For the text-containing cell, return its midpoint in (x, y) coordinate format. 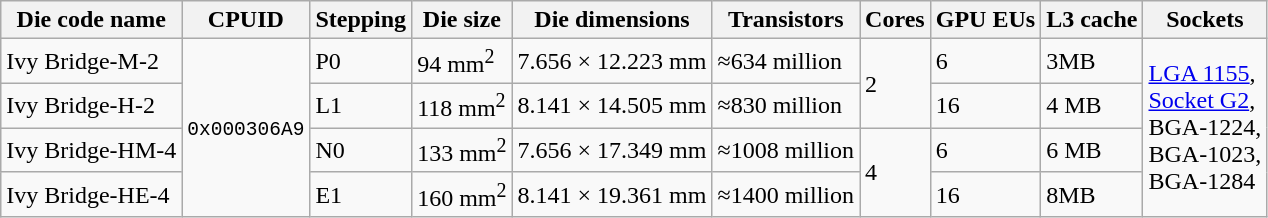
Die size (462, 20)
160 mm2 (462, 194)
7.656 × 12.223 mm (612, 62)
CPUID (246, 20)
N0 (361, 150)
4 MB (1092, 106)
L3 cache (1092, 20)
Ivy Bridge-HE-4 (92, 194)
7.656 × 17.349 mm (612, 150)
2 (896, 84)
≈1400 million (786, 194)
L1 (361, 106)
≈1008 million (786, 150)
≈830 million (786, 106)
GPU EUs (985, 20)
6 MB (1092, 150)
Transistors (786, 20)
P0 (361, 62)
8.141 × 14.505 mm (612, 106)
3MB (1092, 62)
LGA 1155,Socket G2,BGA-1224,BGA-1023,BGA-1284 (1205, 128)
Sockets (1205, 20)
Stepping (361, 20)
8MB (1092, 194)
4 (896, 172)
94 mm2 (462, 62)
0x000306A9 (246, 128)
Ivy Bridge-HM-4 (92, 150)
8.141 × 19.361 mm (612, 194)
Die dimensions (612, 20)
Ivy Bridge-M-2 (92, 62)
E1 (361, 194)
≈634 million (786, 62)
118 mm2 (462, 106)
Ivy Bridge-H-2 (92, 106)
Die code name (92, 20)
133 mm2 (462, 150)
Cores (896, 20)
